Pinpoint the cell where the given text exists, returning its [x, y] midpoint coordinate. 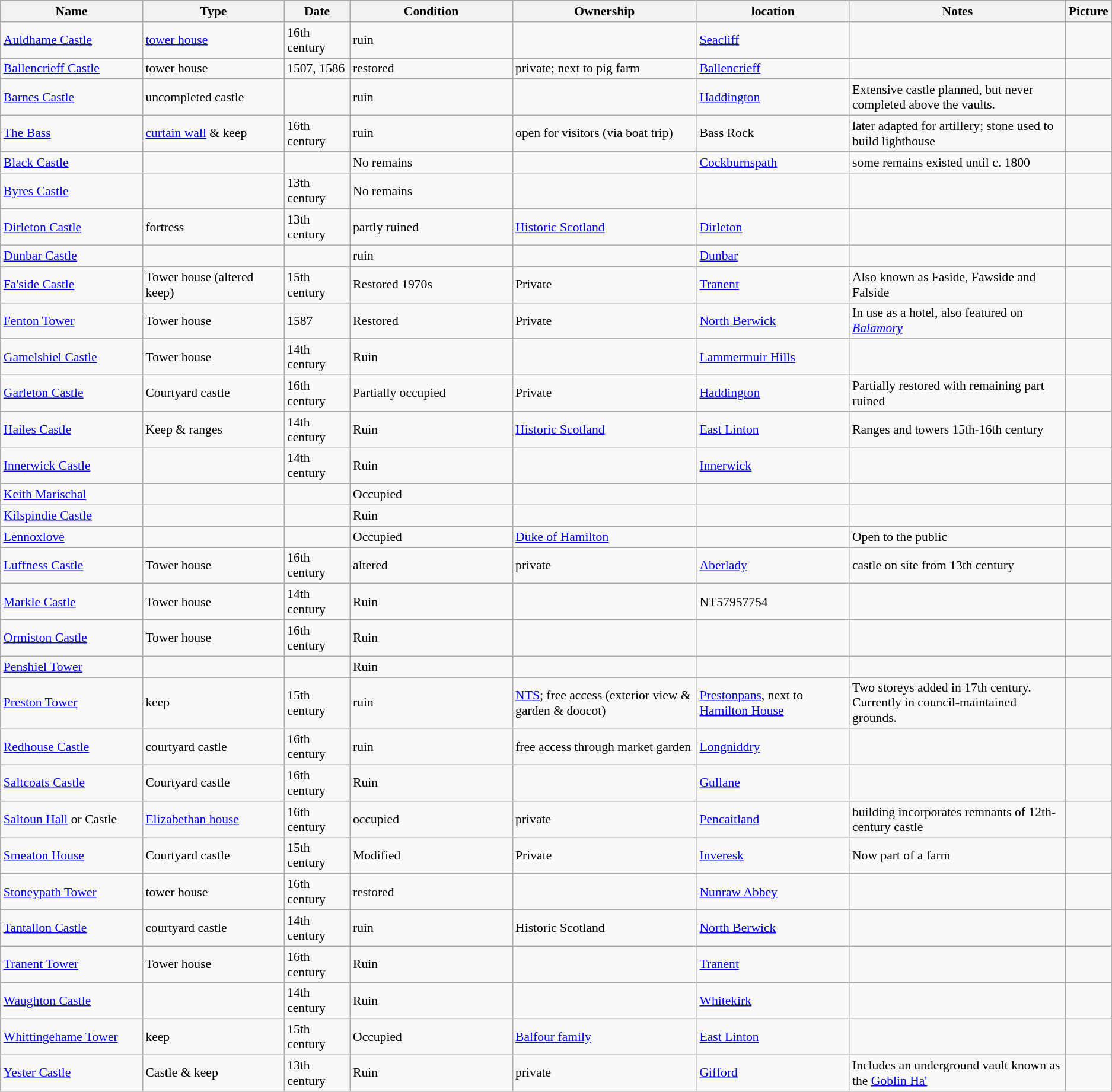
Markle Castle [72, 601]
Redhouse Castle [72, 747]
Innerwick [773, 466]
location [773, 11]
Tranent Tower [72, 964]
Innerwick Castle [72, 466]
Duke of Hamilton [604, 537]
Yester Castle [72, 1074]
private; next to pig farm [604, 69]
Notes [957, 11]
Stoneypath Tower [72, 892]
Longniddry [773, 747]
Barnes Castle [72, 97]
Restored [431, 320]
Ownership [604, 11]
Smeaton House [72, 855]
Fa'side Castle [72, 285]
Restored 1970s [431, 285]
Gullane [773, 783]
altered [431, 566]
Keep & ranges [214, 429]
Tower house (altered keep) [214, 285]
Luffness Castle [72, 566]
Modified [431, 855]
Byres Castle [72, 191]
Lennoxlove [72, 537]
Prestonpans, next to Hamilton House [773, 703]
Tantallon Castle [72, 928]
NT57957754 [773, 601]
free access through market garden [604, 747]
In use as a hotel, also featured on Balamory [957, 320]
Balfour family [604, 1037]
fortress [214, 228]
Type [214, 11]
Now part of a farm [957, 855]
Gamelshiel Castle [72, 357]
uncompleted castle [214, 97]
building incorporates remnants of 12th-century castle [957, 820]
Black Castle [72, 163]
Saltcoats Castle [72, 783]
Includes an underground vault known as the Goblin Ha' [957, 1074]
occupied [431, 820]
1587 [317, 320]
some remains existed until c. 1800 [957, 163]
Waughton Castle [72, 1000]
Partially occupied [431, 394]
NTS; free access (exterior view & garden & doocot) [604, 703]
Hailes Castle [72, 429]
Ballencrieff [773, 69]
Saltoun Hall or Castle [72, 820]
Inveresk [773, 855]
Seacliff [773, 40]
Extensive castle planned, but never completed above the vaults. [957, 97]
Partially restored with remaining part ruined [957, 394]
Whitekirk [773, 1000]
Dirleton Castle [72, 228]
Penshiel Tower [72, 667]
open for visitors (via boat trip) [604, 134]
Open to the public [957, 537]
The Bass [72, 134]
Gifford [773, 1074]
Name [72, 11]
Auldhame Castle [72, 40]
Dunbar [773, 256]
Date [317, 11]
Pencaitland [773, 820]
Cockburnspath [773, 163]
Elizabethan house [214, 820]
partly ruined [431, 228]
Two storeys added in 17th century. Currently in council-maintained grounds. [957, 703]
Fenton Tower [72, 320]
Aberlady [773, 566]
Ranges and towers 15th-16th century [957, 429]
Condition [431, 11]
Preston Tower [72, 703]
later adapted for artillery; stone used to build lighthouse [957, 134]
Nunraw Abbey [773, 892]
curtain wall & keep [214, 134]
Bass Rock [773, 134]
Dirleton [773, 228]
1507, 1586 [317, 69]
Picture [1089, 11]
Also known as Faside, Fawside and Falside [957, 285]
castle on site from 13th century [957, 566]
Ormiston Castle [72, 638]
Kilspindie Castle [72, 516]
Ballencrieff Castle [72, 69]
Garleton Castle [72, 394]
Castle & keep [214, 1074]
Lammermuir Hills [773, 357]
Dunbar Castle [72, 256]
Whittingehame Tower [72, 1037]
Keith Marischal [72, 495]
